Detect which cell encompasses the target text, then output its [x, y] center coordinate. 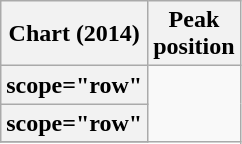
Chart (2014) [74, 34]
Peakposition [194, 34]
